For the text-containing cell, return its midpoint in [X, Y] coordinate format. 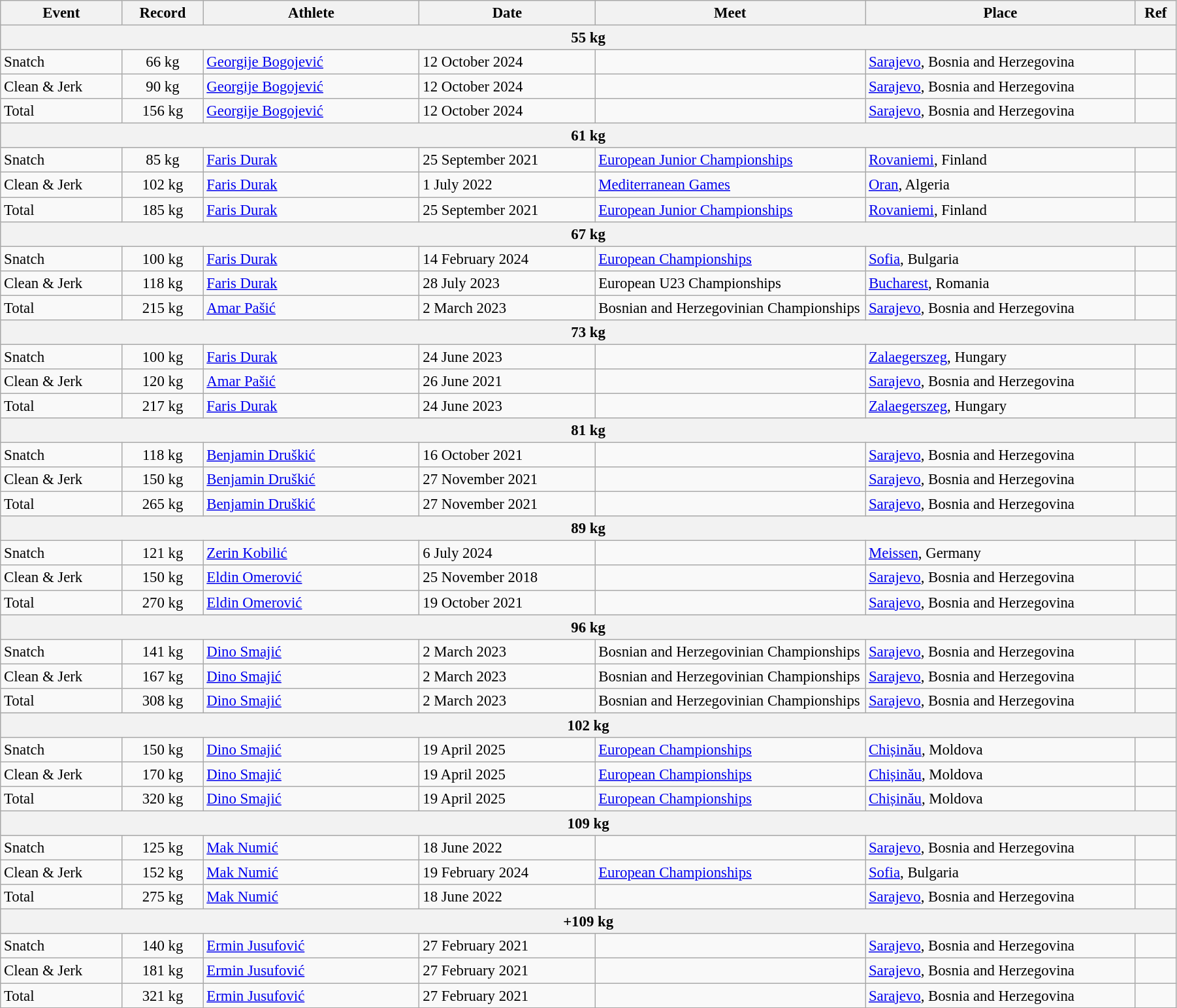
320 kg [163, 799]
308 kg [163, 701]
181 kg [163, 971]
Date [507, 13]
Athlete [311, 13]
275 kg [163, 897]
Event [61, 13]
61 kg [588, 136]
265 kg [163, 504]
28 July 2023 [507, 283]
156 kg [163, 111]
90 kg [163, 87]
Place [1001, 13]
14 February 2024 [507, 259]
140 kg [163, 947]
141 kg [163, 651]
European U23 Championships [730, 283]
Meissen, Germany [1001, 553]
73 kg [588, 333]
25 November 2018 [507, 578]
16 October 2021 [507, 455]
6 July 2024 [507, 553]
67 kg [588, 234]
89 kg [588, 528]
Oran, Algeria [1001, 185]
66 kg [163, 62]
321 kg [163, 996]
Mediterranean Games [730, 185]
125 kg [163, 848]
215 kg [163, 308]
26 June 2021 [507, 382]
120 kg [163, 382]
152 kg [163, 873]
Zerin Kobilić [311, 553]
+109 kg [588, 922]
19 February 2024 [507, 873]
170 kg [163, 774]
Record [163, 13]
217 kg [163, 406]
270 kg [163, 602]
185 kg [163, 210]
19 October 2021 [507, 602]
Bucharest, Romania [1001, 283]
Meet [730, 13]
85 kg [163, 160]
167 kg [163, 676]
Ref [1155, 13]
121 kg [163, 553]
109 kg [588, 824]
81 kg [588, 431]
96 kg [588, 627]
55 kg [588, 38]
1 July 2022 [507, 185]
